Locate the cell with the specified text and output its (x, y) center coordinate. 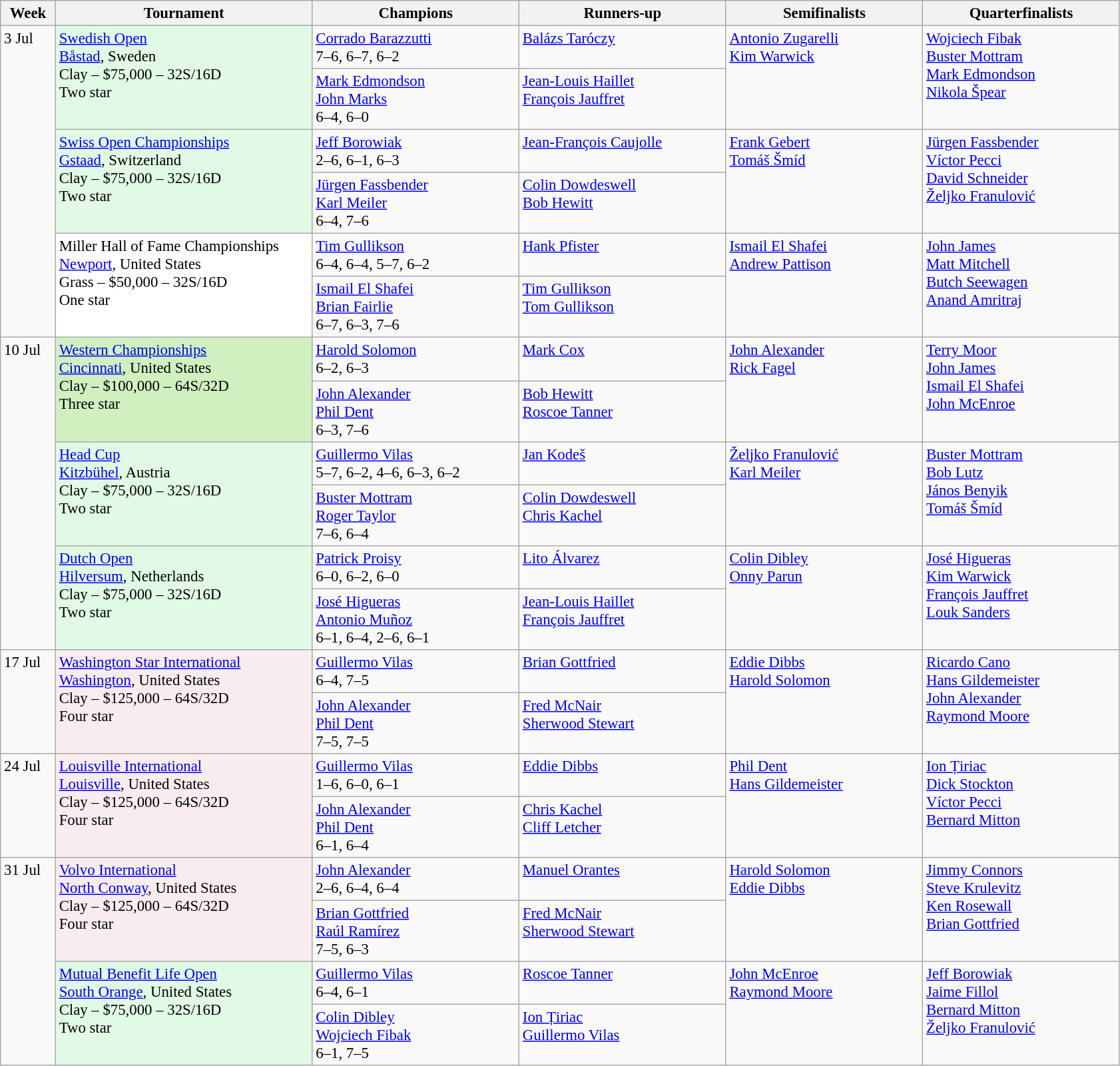
Ismail El Shafei Andrew Pattison (824, 286)
Hank Pfister (623, 256)
Colin Dowdeswell Chris Kachel (623, 515)
Harold Solomon 6–2, 6–3 (416, 360)
24 Jul (28, 806)
John McEnroe Raymond Moore (824, 1013)
Runners-up (623, 13)
17 Jul (28, 702)
Tim Gullikson Tom Gullikson (623, 308)
Head Cup Kitzbühel, Austria Clay – $75,000 – 32S/16D Two star (184, 493)
31 Jul (28, 961)
Jimmy Connors Steve Krulevitz Ken Rosewall Brian Gottfried (1021, 910)
Brian Gottfried Raúl Ramírez 7–5, 6–3 (416, 932)
John Alexander Rick Fagel (824, 390)
Jürgen Fassbender Víctor Pecci David Schneider Željko Franulović (1021, 182)
Guillermo Vilas 6–4, 6–1 (416, 983)
Željko Franulović Karl Meiler (824, 493)
Volvo International North Conway, United States Clay – $125,000 – 64S/32D Four star (184, 910)
Ion Țiriac Dick Stockton Víctor Pecci Bernard Mitton (1021, 806)
Buster Mottram Roger Taylor 7–6, 6–4 (416, 515)
José Higueras Antonio Muñoz 6–1, 6–4, 2–6, 6–1 (416, 619)
Swiss Open Championships Gstaad, Switzerland Clay – $75,000 – 32S/16D Two star (184, 182)
10 Jul (28, 494)
Swedish Open Båstad, Sweden Clay – $75,000 – 32S/16D Two star (184, 78)
Miller Hall of Fame Championships Newport, United States Grass – $50,000 – 32S/16D One star (184, 286)
Western Championships Cincinnati, United States Clay – $100,000 – 64S/32D Three star (184, 390)
Quarterfinalists (1021, 13)
Patrick Proisy 6–0, 6–2, 6–0 (416, 567)
José Higueras Kim Warwick François Jauffret Louk Sanders (1021, 597)
Buster Mottram Bob Lutz János Benyik Tomáš Šmíd (1021, 493)
Jan Kodeš (623, 463)
John Alexander Phil Dent 6–3, 7–6 (416, 411)
Lito Álvarez (623, 567)
Antonio Zugarelli Kim Warwick (824, 78)
Ricardo Cano Hans Gildemeister John Alexander Raymond Moore (1021, 702)
Phil Dent Hans Gildemeister (824, 806)
John James Matt Mitchell Butch Seewagen Anand Amritraj (1021, 286)
Louisville International Louisville, United States Clay – $125,000 – 64S/32D Four star (184, 806)
Terry Moor John James Ismail El Shafei John McEnroe (1021, 390)
Colin Dowdeswell Bob Hewitt (623, 203)
Guillermo Vilas 1–6, 6–0, 6–1 (416, 775)
Jürgen Fassbender Karl Meiler 6–4, 7–6 (416, 203)
Jean-François Caujolle (623, 152)
John Alexander Phil Dent 7–5, 7–5 (416, 723)
Tournament (184, 13)
Harold Solomon Eddie Dibbs (824, 910)
Balázs Taróczy (623, 48)
Mark Edmondson John Marks 6–4, 6–0 (416, 99)
Colin Dibley Wojciech Fibak 6–1, 7–5 (416, 1035)
Guillermo Vilas 5–7, 6–2, 4–6, 6–3, 6–2 (416, 463)
Roscoe Tanner (623, 983)
Jeff Borowiak Jaime Fillol Bernard Mitton Željko Franulović (1021, 1013)
Semifinalists (824, 13)
Eddie Dibbs Harold Solomon (824, 702)
Chris Kachel Cliff Letcher (623, 827)
Corrado Barazzutti 7–6, 6–7, 6–2 (416, 48)
John Alexander Phil Dent 6–1, 6–4 (416, 827)
Tim Gullikson 6–4, 6–4, 5–7, 6–2 (416, 256)
Wojciech Fibak Buster Mottram Mark Edmondson Nikola Špear (1021, 78)
Jeff Borowiak 2–6, 6–1, 6–3 (416, 152)
Ion Țiriac Guillermo Vilas (623, 1035)
Brian Gottfried (623, 671)
3 Jul (28, 182)
Colin Dibley Onny Parun (824, 597)
Champions (416, 13)
Eddie Dibbs (623, 775)
Manuel Orantes (623, 879)
Washington Star International Washington, United States Clay – $125,000 – 64S/32D Four star (184, 702)
Mutual Benefit Life Open South Orange, United States Clay – $75,000 – 32S/16D Two star (184, 1013)
Bob Hewitt Roscoe Tanner (623, 411)
Week (28, 13)
Dutch Open Hilversum, Netherlands Clay – $75,000 – 32S/16D Two star (184, 597)
Ismail El Shafei Brian Fairlie 6–7, 6–3, 7–6 (416, 308)
John Alexander 2–6, 6–4, 6–4 (416, 879)
Mark Cox (623, 360)
Frank Gebert Tomáš Šmíd (824, 182)
Guillermo Vilas 6–4, 7–5 (416, 671)
